Provide the [X, Y] coordinate of the cell's center where the given text is located.  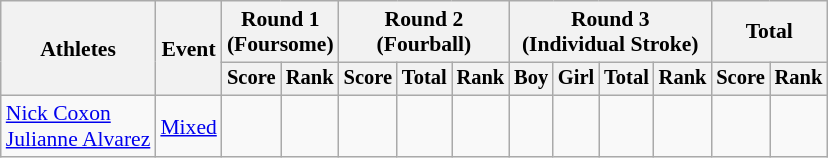
Athletes [78, 48]
Round 2(Fourball) [424, 32]
Mixed [188, 126]
Event [188, 48]
Round 1(Foursome) [280, 32]
Girl [576, 79]
Nick CoxonJulianne Alvarez [78, 126]
Boy [531, 79]
Round 3(Individual Stroke) [610, 32]
